Return the (x, y) coordinate for the center point of the cell that contains the specified text.  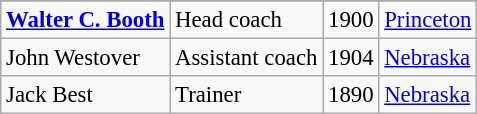
1900 (351, 20)
Assistant coach (246, 58)
Walter C. Booth (86, 20)
Princeton (428, 20)
1890 (351, 95)
1904 (351, 58)
John Westover (86, 58)
Head coach (246, 20)
Jack Best (86, 95)
Trainer (246, 95)
